Capture the cell that displays the provided text and extract its [X, Y] central coordinate. 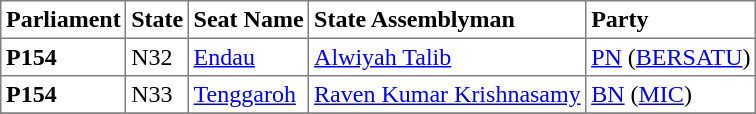
Alwiyah Talib [448, 57]
BN (MIC) [671, 95]
N33 [157, 95]
Party [671, 20]
Parliament [64, 20]
State Assemblyman [448, 20]
Raven Kumar Krishnasamy [448, 95]
Seat Name [248, 20]
Endau [248, 57]
N32 [157, 57]
PN (BERSATU) [671, 57]
Tenggaroh [248, 95]
State [157, 20]
